Identify which cell holds the provided text, then report its [X, Y] central coordinate. 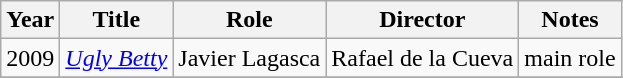
Ugly Betty [116, 58]
2009 [30, 58]
Role [250, 20]
main role [570, 58]
Director [422, 20]
Year [30, 20]
Rafael de la Cueva [422, 58]
Javier Lagasca [250, 58]
Notes [570, 20]
Title [116, 20]
